Find where the given text appears and provide that cell's center as (x, y) coordinate. 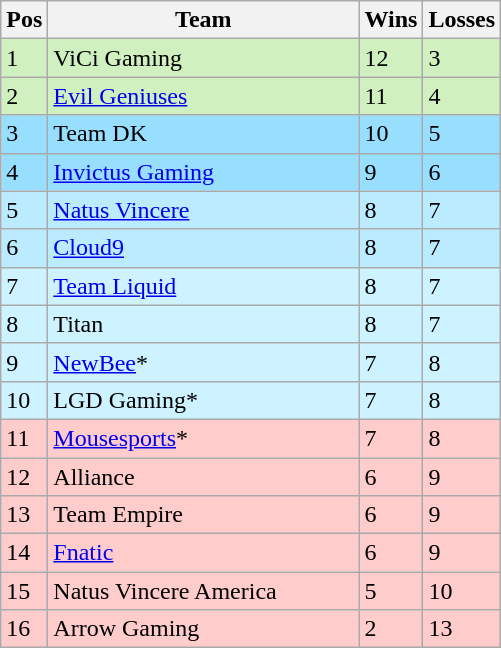
Natus Vincere (204, 210)
Losses (462, 20)
ViCi Gaming (204, 58)
Titan (204, 324)
Evil Geniuses (204, 96)
Team DK (204, 134)
LGD Gaming* (204, 400)
Invictus Gaming (204, 172)
Pos (24, 20)
Fnatic (204, 553)
Mousesports* (204, 438)
Alliance (204, 477)
Team (204, 20)
16 (24, 629)
Cloud9 (204, 248)
15 (24, 591)
Natus Vincere America (204, 591)
Team Empire (204, 515)
Team Liquid (204, 286)
NewBee* (204, 362)
1 (24, 58)
14 (24, 553)
Wins (391, 20)
Arrow Gaming (204, 629)
